Capture the cell that displays the provided text and extract its (X, Y) central coordinate. 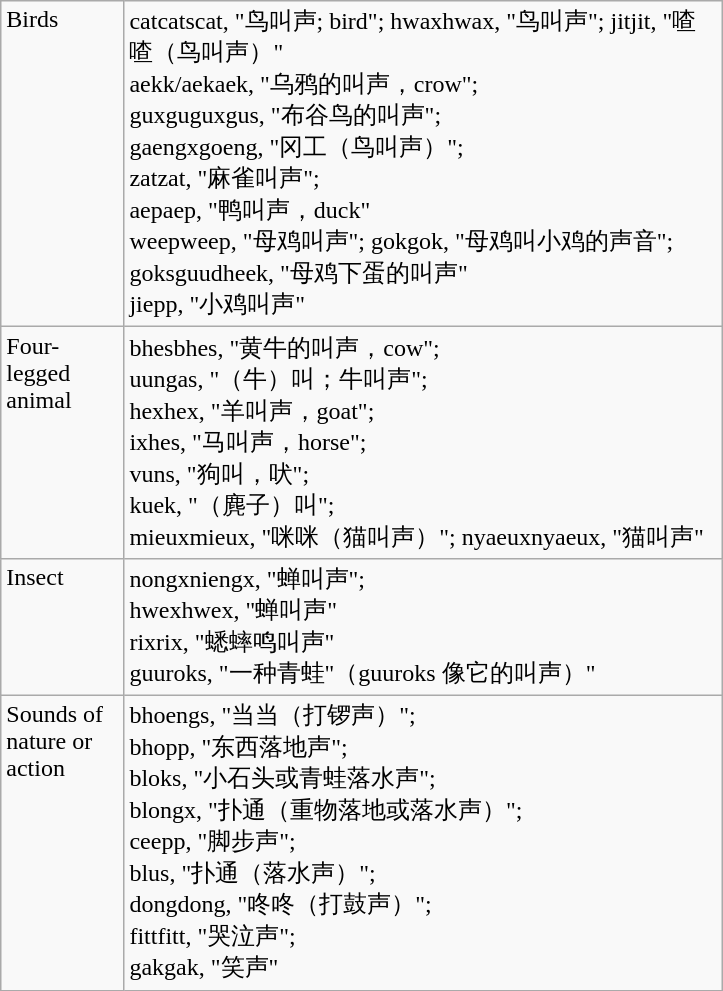
Birds (62, 164)
Insect (62, 626)
Four-legged animal (62, 443)
Sounds of nature or action (62, 842)
bhesbhes, "黄牛的叫声，cow";uungas, "（牛）叫；牛叫声";hexhex, "羊叫声，goat";ixhes, "马叫声，horse";vuns, "狗叫，吠";kuek, "（麂子）叫";mieuxmieux, "咪咪（猫叫声）"; nyaeuxnyaeux, "猫叫声" (423, 443)
nongxniengx, "蝉叫声";hwexhwex, "蝉叫声"rixrix, "蟋蟀鸣叫声"guuroks, "一种青蛙"（guuroks 像它的叫声）" (423, 626)
